Detect which cell encompasses the target text, then output its (x, y) center coordinate. 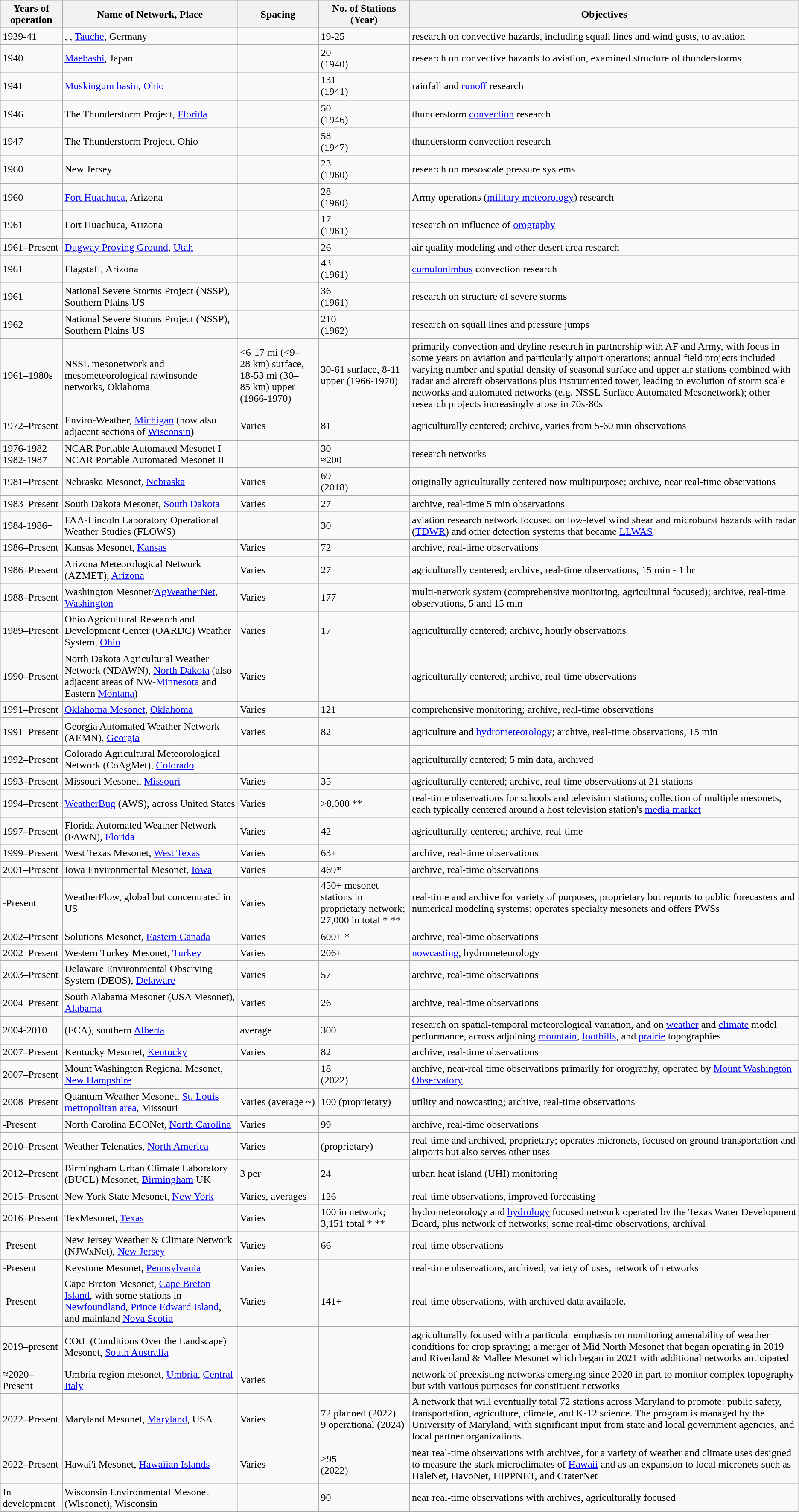
Umbria region mesonet, Umbria, Central Italy (150, 1380)
177 (364, 598)
17(1961) (364, 225)
35 (364, 781)
19-25 (364, 36)
63+ (364, 853)
57 (364, 975)
Name of Network, Place (150, 15)
1962 (32, 324)
research on structure of severe storms (604, 296)
23(1960) (364, 169)
1984-1986+ (32, 526)
Years of operation (32, 15)
Keystone Mesonet, Pennsylvania (150, 1268)
72 planned (2022)9 operational (2024) (364, 1419)
Maryland Mesonet, Maryland, USA (150, 1419)
>95(2022) (364, 1464)
600+ * (364, 937)
network of preexisting networks emerging since 2020 in part to monitor complex topography but with various purposes for constituent networks (604, 1380)
South Dakota Mesonet, South Dakota (150, 504)
2003–Present (32, 975)
141+ (364, 1301)
archive, near-real time observations primarily for orography, operated by Mount Washington Observatory (604, 1074)
nowcasting, hydrometeorology (604, 953)
2001–Present (32, 870)
near real-time observations with archives, agriculturally focused (604, 1497)
New Jersey Weather & Climate Network (NJWxNet), New Jersey (150, 1246)
1976-19821982-1987 (32, 454)
Oklahoma Mesonet, Oklahoma (150, 709)
>8,000 ** (364, 803)
real-time observations, archived; variety of uses, network of networks (604, 1268)
TexMesonet, Texas (150, 1218)
NSSL mesonetwork and mesometeorological rawinsonde networks, Oklahoma (150, 376)
agriculturally centered; archive, varies from 5-60 min observations (604, 426)
agriculturally-centered; archive, real-time (604, 832)
20(1940) (364, 58)
cumulonimbus convection research (604, 269)
Nebraska Mesonet, Nebraska (150, 482)
Objectives (604, 15)
2012–Present (32, 1174)
Maebashi, Japan (150, 58)
comprehensive monitoring; archive, real-time observations (604, 709)
Flagstaff, Arizona (150, 269)
WeatherFlow, global but concentrated in US (150, 903)
rainfall and runoff research (604, 86)
Kentucky Mesonet, Kentucky (150, 1052)
research on squall lines and pressure jumps (604, 324)
450+ mesonet stations in proprietary network; 27,000 in total * ** (364, 903)
1981–Present (32, 482)
2004–Present (32, 1002)
Quantum Weather Mesonet, St. Louis metropolitan area, Missouri (150, 1102)
urban heat island (UHI) monitoring (604, 1174)
1941 (32, 86)
2015–Present (32, 1196)
100 in network; 3,151 total * ** (364, 1218)
Spacing (278, 15)
West Texas Mesonet, West Texas (150, 853)
<6-17 mi (<9–28 km) surface, 18-53 mi (30–85 km) upper (1966-1970) (278, 376)
New Jersey (150, 169)
New York State Mesonet, New York (150, 1196)
real-time observations (604, 1246)
66 (364, 1246)
18(2022) (364, 1074)
1961–Present (32, 247)
archive, real-time 5 min observations (604, 504)
210(1962) (364, 324)
Dugway Proving Ground, Utah (150, 247)
multi-network system (comprehensive monitoring, agricultural focused); archive, real-time observations, 5 and 15 min (604, 598)
aviation research network focused on low-level wind shear and microburst hazards with radar (TDWR) and other detection systems that became LLWAS (604, 526)
, , Tauche, Germany (150, 36)
1988–Present (32, 598)
air quality modeling and other desert area research (604, 247)
Arizona Meteorological Network (AZMET), Arizona (150, 569)
1989–Present (32, 631)
North Carolina ECONet, North Carolina (150, 1124)
(proprietary) (364, 1146)
1997–Present (32, 832)
2016–Present (32, 1218)
1946 (32, 114)
Mount Washington Regional Mesonet, New Hampshire (150, 1074)
43(1961) (364, 269)
The Thunderstorm Project, Florida (150, 114)
agriculturally centered; archive, real-time observations at 21 stations (604, 781)
1983–Present (32, 504)
90 (364, 1497)
research on convective hazards to aviation, examined structure of thunderstorms (604, 58)
1939-41 (32, 36)
agriculturally centered; archive, hourly observations (604, 631)
30-61 surface, 8-11 upper (1966-1970) (364, 376)
131(1941) (364, 86)
1961–1980s (32, 376)
research on convective hazards, including squall lines and wind gusts, to aviation (604, 36)
agriculture and hydrometeorology; archive, real-time observations, 15 min (604, 732)
2004-2010 (32, 1030)
real-time observations, with archived data available. (604, 1301)
Kansas Mesonet, Kansas (150, 548)
NCAR Portable Automated Mesonet INCAR Portable Automated Mesonet II (150, 454)
2019–present (32, 1346)
24 (364, 1174)
real-time observations, improved forecasting (604, 1196)
1992–Present (32, 759)
agriculturally centered; archive, real-time observations, 15 min - 1 hr (604, 569)
Hawai'i Mesonet, Hawaiian Islands (150, 1464)
206+ (364, 953)
58(1947) (364, 142)
Missouri Mesonet, Missouri (150, 781)
28(1960) (364, 197)
utility and nowcasting; archive, real-time observations (604, 1102)
Army operations (military meteorology) research (604, 197)
Western Turkey Mesonet, Turkey (150, 953)
36(1961) (364, 296)
The Thunderstorm Project, Ohio (150, 142)
North Dakota Agricultural Weather Network (NDAWN), North Dakota (also adjacent areas of NW-Minnesota and Eastern Montana) (150, 676)
In development (32, 1497)
2008–Present (32, 1102)
99 (364, 1124)
Wisconsin Environmental Mesonet (Wisconet), Wisconsin (150, 1497)
1972–Present (32, 426)
Varies, averages (278, 1196)
469* (364, 870)
126 (364, 1196)
50(1946) (364, 114)
FAA-Lincoln Laboratory Operational Weather Studies (FLOWS) (150, 526)
72 (364, 548)
South Alabama Mesonet (USA Mesonet), Alabama (150, 1002)
Washington Mesonet/AgWeatherNet, Washington (150, 598)
1993–Present (32, 781)
agriculturally centered; 5 min data, archived (604, 759)
Georgia Automated Weather Network (AEMN), Georgia (150, 732)
30≈200 (364, 454)
Ohio Agricultural Research and Development Center (OARDC) Weather System, Ohio (150, 631)
average (278, 1030)
Colorado Agricultural Meteorological Network (CoAgMet), Colorado (150, 759)
1940 (32, 58)
30 (364, 526)
Iowa Environmental Mesonet, Iowa (150, 870)
Cape Breton Mesonet, Cape Breton Island, with some stations in Newfoundland, Prince Edward Island, and mainland Nova Scotia (150, 1301)
research networks (604, 454)
69(2018) (364, 482)
Enviro-Weather, Michigan (now also adjacent sections of Wisconsin) (150, 426)
Solutions Mesonet, Eastern Canada (150, 937)
(FCA), southern Alberta (150, 1030)
agriculturally centered; archive, real-time observations (604, 676)
121 (364, 709)
COtL (Conditions Over the Landscape) Mesonet, South Australia (150, 1346)
3 per (278, 1174)
1994–Present (32, 803)
real-time and archived, proprietary; operates micronets, focused on ground transportation and airports but also serves other uses (604, 1146)
research on influence of orography (604, 225)
≈2020–Present (32, 1380)
100 (proprietary) (364, 1102)
No. of Stations(Year) (364, 15)
1999–Present (32, 853)
WeatherBug (AWS), across United States (150, 803)
1947 (32, 142)
42 (364, 832)
originally agriculturally centered now multipurpose; archive, near real-time observations (604, 482)
Florida Automated Weather Network (FAWN), Florida (150, 832)
research on mesoscale pressure systems (604, 169)
Varies (average ~) (278, 1102)
Birmingham Urban Climate Laboratory (BUCL) Mesonet, Birmingham UK (150, 1174)
2010–Present (32, 1146)
81 (364, 426)
17 (364, 631)
300 (364, 1030)
1990–Present (32, 676)
Muskingum basin, Ohio (150, 86)
Weather Telenatics, North America (150, 1146)
Delaware Environmental Observing System (DEOS), Delaware (150, 975)
